Identify which cell holds the provided text, then report its [x, y] central coordinate. 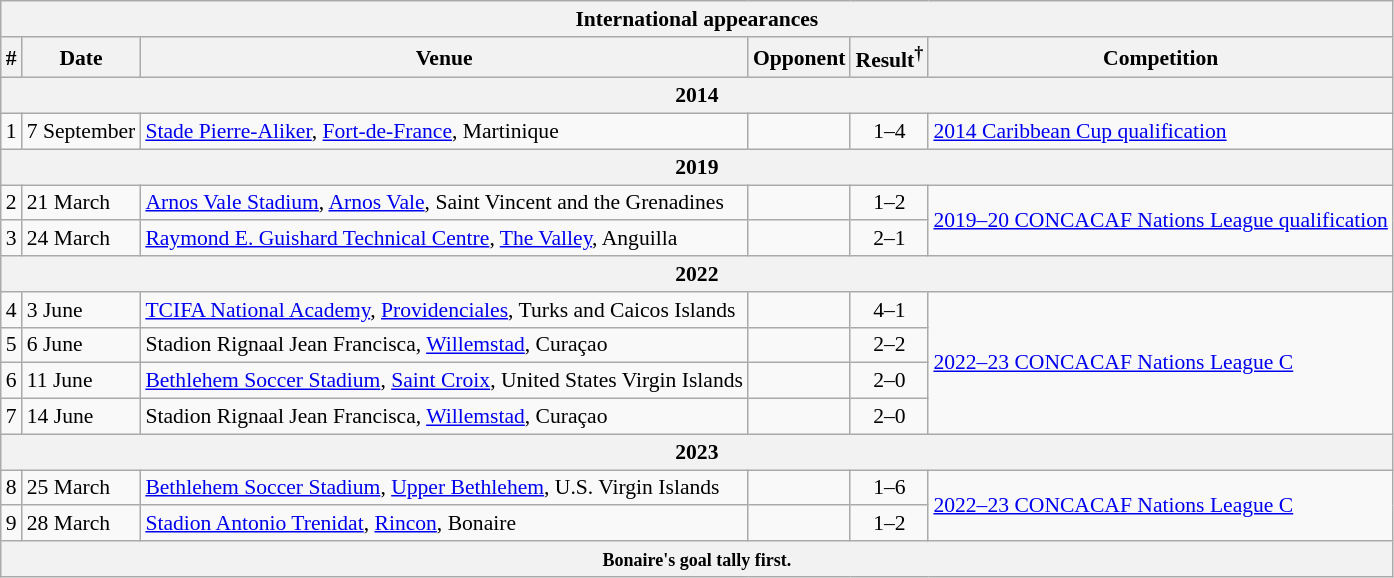
2–2 [889, 345]
6 June [82, 345]
2014 Caribbean Cup qualification [1160, 132]
Arnos Vale Stadium, Arnos Vale, Saint Vincent and the Grenadines [444, 203]
2023 [697, 452]
6 [12, 381]
2 [12, 203]
4 [12, 310]
Competition [1160, 58]
TCIFA National Academy, Providenciales, Turks and Caicos Islands [444, 310]
3 [12, 239]
Bonaire's goal tally first. [697, 559]
Result† [889, 58]
Date [82, 58]
2019 [697, 167]
Stadion Antonio Trenidat, Rincon, Bonaire [444, 524]
11 June [82, 381]
2014 [697, 96]
1–4 [889, 132]
7 [12, 417]
Opponent [800, 58]
Bethlehem Soccer Stadium, Saint Croix, United States Virgin Islands [444, 381]
7 September [82, 132]
Raymond E. Guishard Technical Centre, The Valley, Anguilla [444, 239]
Bethlehem Soccer Stadium, Upper Bethlehem, U.S. Virgin Islands [444, 488]
14 June [82, 417]
4–1 [889, 310]
21 March [82, 203]
# [12, 58]
24 March [82, 239]
International appearances [697, 19]
8 [12, 488]
1 [12, 132]
2022 [697, 274]
2019–20 CONCACAF Nations League qualification [1160, 220]
9 [12, 524]
28 March [82, 524]
Stade Pierre-Aliker, Fort-de-France, Martinique [444, 132]
25 March [82, 488]
1–6 [889, 488]
2–1 [889, 239]
Venue [444, 58]
3 June [82, 310]
5 [12, 345]
